Detect which cell encompasses the target text, then output its (X, Y) center coordinate. 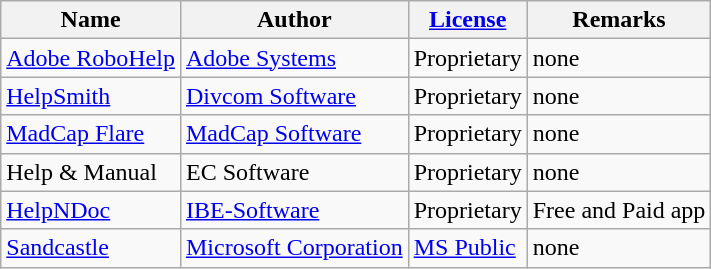
Adobe Systems (294, 58)
HelpSmith (91, 96)
Adobe RoboHelp (91, 58)
MadCap Flare (91, 134)
MS Public (468, 248)
Microsoft Corporation (294, 248)
Remarks (619, 20)
Help & Manual (91, 172)
License (468, 20)
Name (91, 20)
Divcom Software (294, 96)
MadCap Software (294, 134)
Sandcastle (91, 248)
HelpNDoc (91, 210)
Free and Paid app (619, 210)
EC Software (294, 172)
IBE-Software (294, 210)
Author (294, 20)
